Provide the [X, Y] coordinate of the cell's center where the given text is located.  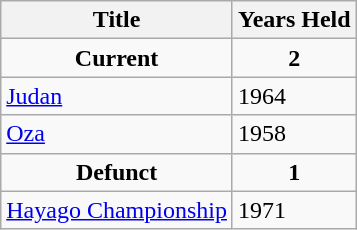
Years Held [294, 20]
Hayago Championship [117, 210]
1964 [294, 96]
Oza [117, 134]
1 [294, 172]
Title [117, 20]
2 [294, 58]
1958 [294, 134]
1971 [294, 210]
Judan [117, 96]
Current [117, 58]
Defunct [117, 172]
